Search for the cell housing the specified text and yield its [x, y] center coordinate. 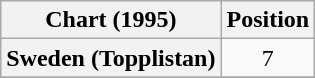
7 [268, 58]
Chart (1995) [111, 20]
Position [268, 20]
Sweden (Topplistan) [111, 58]
